Return the (x, y) coordinate for the center point of the cell that contains the specified text.  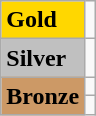
Gold (43, 20)
Silver (43, 58)
Bronze (43, 96)
